Locate the cell with the specified text and output its [x, y] center coordinate. 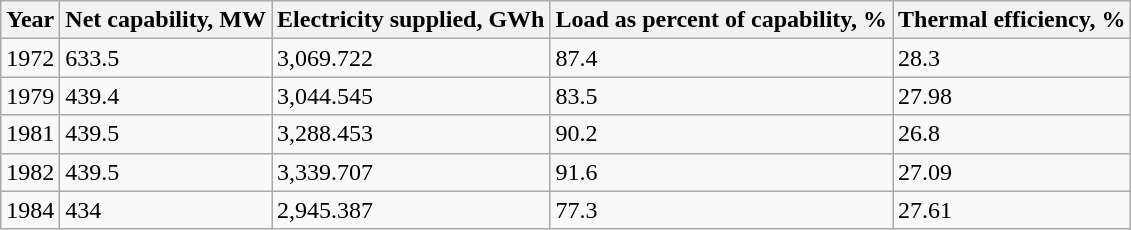
91.6 [722, 172]
27.98 [1012, 96]
87.4 [722, 58]
1979 [30, 96]
3,069.722 [411, 58]
3,339.707 [411, 172]
439.4 [166, 96]
Thermal efficiency, % [1012, 20]
3,288.453 [411, 134]
1982 [30, 172]
1972 [30, 58]
Electricity supplied, GWh [411, 20]
26.8 [1012, 134]
3,044.545 [411, 96]
1984 [30, 210]
2,945.387 [411, 210]
633.5 [166, 58]
27.61 [1012, 210]
1981 [30, 134]
434 [166, 210]
Load as percent of capability, % [722, 20]
Net capability, MW [166, 20]
Year [30, 20]
77.3 [722, 210]
83.5 [722, 96]
28.3 [1012, 58]
27.09 [1012, 172]
90.2 [722, 134]
